Search for the cell housing the specified text and yield its [x, y] center coordinate. 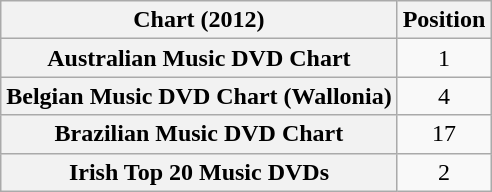
Irish Top 20 Music DVDs [199, 172]
17 [444, 134]
Belgian Music DVD Chart (Wallonia) [199, 96]
Position [444, 20]
2 [444, 172]
Brazilian Music DVD Chart [199, 134]
Chart (2012) [199, 20]
4 [444, 96]
Australian Music DVD Chart [199, 58]
1 [444, 58]
